Return the [x, y] coordinate for the center point of the cell that contains the specified text.  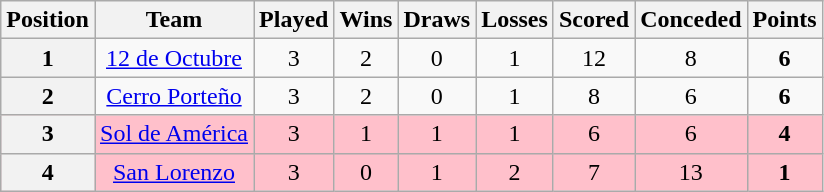
Draws [437, 20]
Wins [366, 20]
12 [594, 58]
Played [294, 20]
7 [594, 172]
Team [174, 20]
12 de Octubre [174, 58]
13 [691, 172]
San Lorenzo [174, 172]
Losses [515, 20]
Scored [594, 20]
Sol de América [174, 134]
Conceded [691, 20]
Position [48, 20]
Points [784, 20]
Cerro Porteño [174, 96]
